For the text-containing cell, return its midpoint in [X, Y] coordinate format. 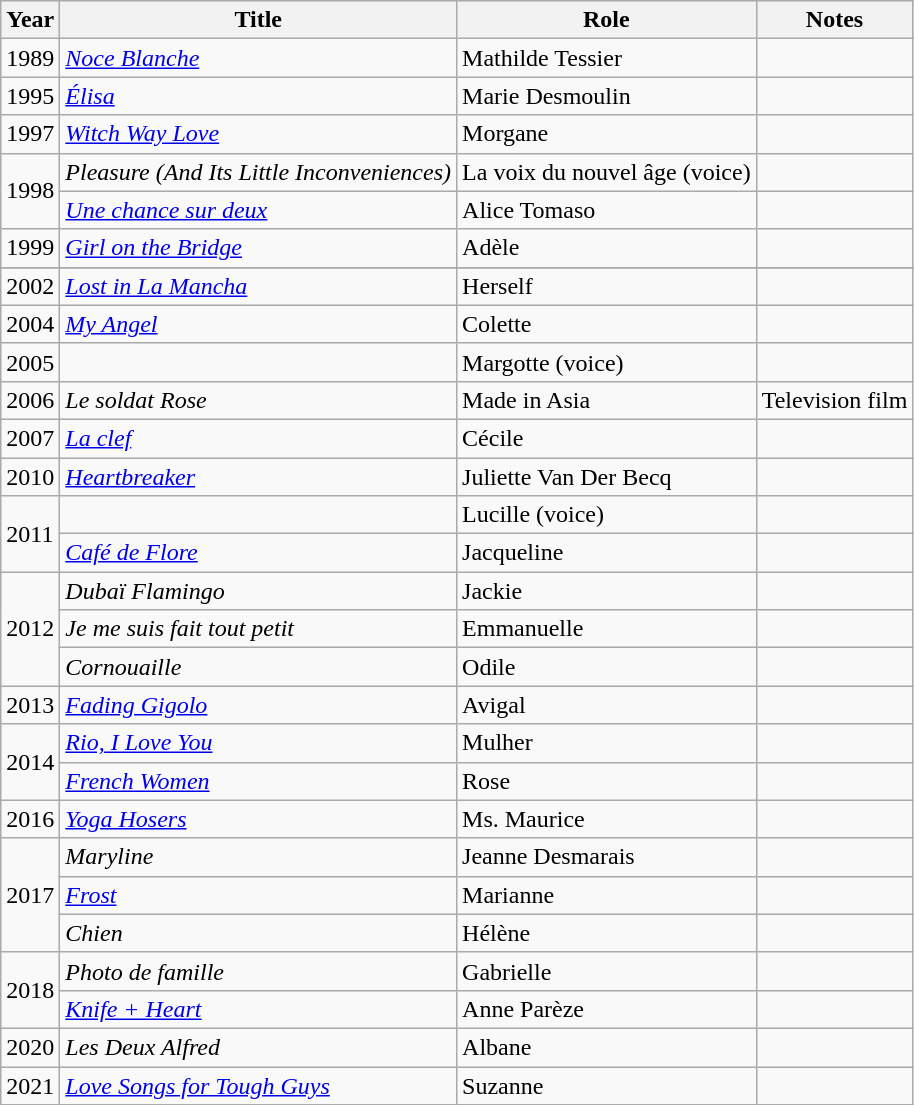
Noce Blanche [258, 58]
Anne Parèze [607, 1009]
Knife + Heart [258, 1009]
Made in Asia [607, 400]
Je me suis fait tout petit [258, 629]
Title [258, 20]
Maryline [258, 857]
Jacqueline [607, 553]
Alice Tomaso [607, 210]
2011 [30, 534]
Television film [834, 400]
Role [607, 20]
La voix du nouvel âge (voice) [607, 172]
Élisa [258, 96]
2017 [30, 895]
Le soldat Rose [258, 400]
Une chance sur deux [258, 210]
Mathilde Tessier [607, 58]
2013 [30, 705]
Herself [607, 286]
Year [30, 20]
2004 [30, 324]
Dubaï Flamingo [258, 591]
Girl on the Bridge [258, 248]
Marianne [607, 895]
Mulher [607, 743]
Ms. Maurice [607, 819]
Emmanuelle [607, 629]
Chien [258, 933]
Fading Gigolo [258, 705]
Café de Flore [258, 553]
Margotte (voice) [607, 362]
2012 [30, 629]
Les Deux Alfred [258, 1047]
Odile [607, 667]
La clef [258, 438]
Avigal [607, 705]
2005 [30, 362]
Cornouaille [258, 667]
2002 [30, 286]
1997 [30, 134]
Morgane [607, 134]
Gabrielle [607, 971]
2021 [30, 1085]
Photo de famille [258, 971]
Jeanne Desmarais [607, 857]
Juliette Van Der Becq [607, 477]
My Angel [258, 324]
French Women [258, 781]
1995 [30, 96]
2018 [30, 990]
Adèle [607, 248]
Witch Way Love [258, 134]
1998 [30, 191]
Notes [834, 20]
Heartbreaker [258, 477]
2014 [30, 762]
Love Songs for Tough Guys [258, 1085]
Frost [258, 895]
Suzanne [607, 1085]
Colette [607, 324]
2020 [30, 1047]
Lucille (voice) [607, 515]
2016 [30, 819]
1989 [30, 58]
Yoga Hosers [258, 819]
Lost in La Mancha [258, 286]
Marie Desmoulin [607, 96]
Rose [607, 781]
Hélène [607, 933]
2010 [30, 477]
Jackie [607, 591]
2006 [30, 400]
2007 [30, 438]
Rio, I Love You [258, 743]
Cécile [607, 438]
Albane [607, 1047]
Pleasure (And Its Little Inconveniences) [258, 172]
1999 [30, 248]
